Locate the cell with the specified text and output its (X, Y) center coordinate. 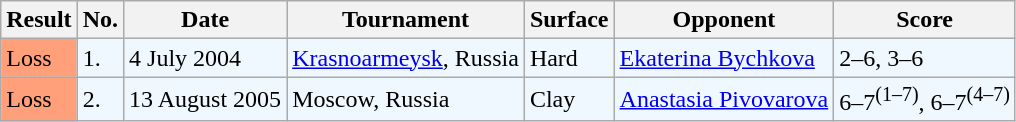
Surface (569, 20)
No. (100, 20)
Score (925, 20)
6–7(1–7), 6–7(4–7) (925, 100)
2–6, 3–6 (925, 58)
2. (100, 100)
Result (39, 20)
13 August 2005 (206, 100)
Ekaterina Bychkova (724, 58)
Tournament (406, 20)
1. (100, 58)
Moscow, Russia (406, 100)
Anastasia Pivovarova (724, 100)
Krasnoarmeysk, Russia (406, 58)
Opponent (724, 20)
4 July 2004 (206, 58)
Clay (569, 100)
Hard (569, 58)
Date (206, 20)
